Return [X, Y] of the center of cell containing provided text 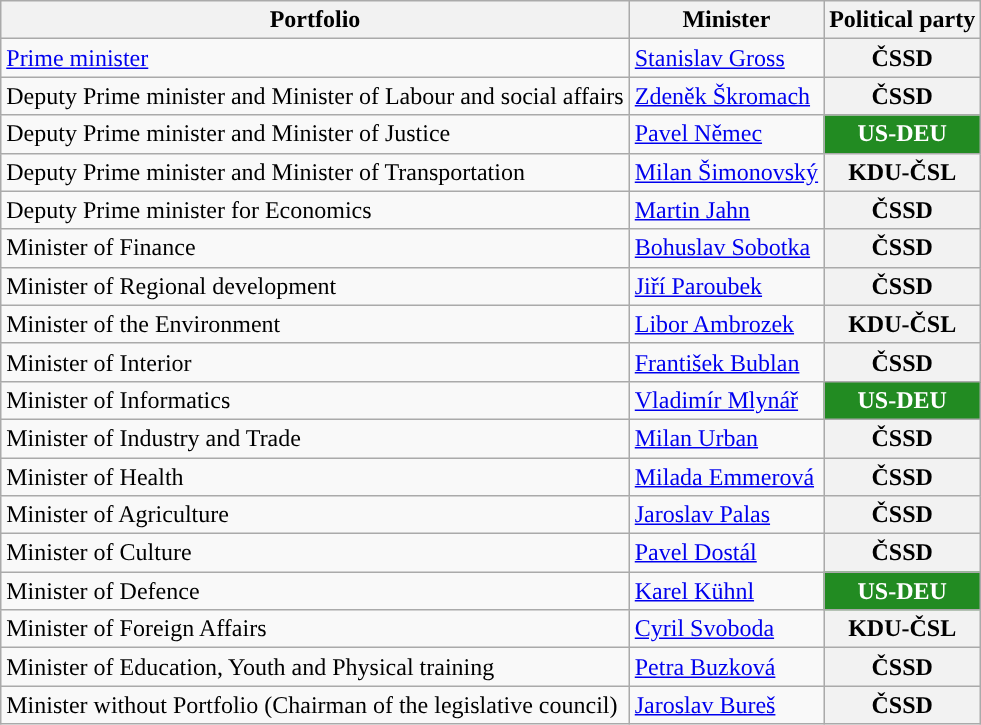
Jaroslav Palas [726, 515]
Minister [726, 20]
Minister without Portfolio (Chairman of the legislative council) [315, 705]
Minister of Foreign Affairs [315, 629]
František Bublan [726, 362]
Jaroslav Bureš [726, 705]
Milan Urban [726, 438]
Minister of Interior [315, 362]
Minister of Defence [315, 591]
Martin Jahn [726, 210]
Deputy Prime minister and Minister of Labour and social affairs [315, 96]
Minister of Regional development [315, 286]
Minister of Informatics [315, 400]
Minister of Finance [315, 248]
Minister of Education, Youth and Physical training [315, 667]
Jiří Paroubek [726, 286]
Zdeněk Škromach [726, 96]
Karel Kühnl [726, 591]
Political party [902, 20]
Bohuslav Sobotka [726, 248]
Deputy Prime minister and Minister of Justice [315, 134]
Stanislav Gross [726, 58]
Vladimír Mlynář [726, 400]
Minister of Health [315, 477]
Deputy Prime minister for Economics [315, 210]
Petra Buzková [726, 667]
Prime minister [315, 58]
Minister of the Environment [315, 324]
Minister of Industry and Trade [315, 438]
Minister of Culture [315, 553]
Milan Šimonovský [726, 172]
Pavel Dostál [726, 553]
Cyril Svoboda [726, 629]
Libor Ambrozek [726, 324]
Milada Emmerová [726, 477]
Pavel Němec [726, 134]
Portfolio [315, 20]
Deputy Prime minister and Minister of Transportation [315, 172]
Minister of Agriculture [315, 515]
